Detect which cell encompasses the target text, then output its (x, y) center coordinate. 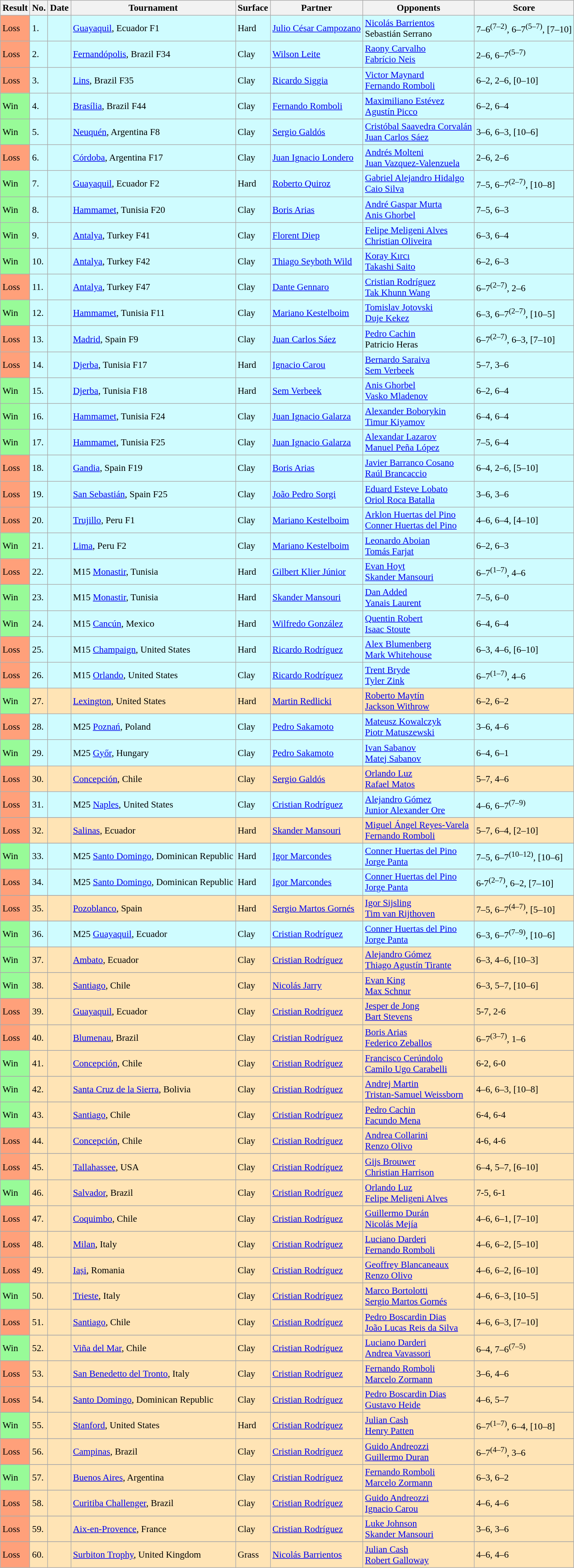
6–4, 2–6, [5–10] (524, 468)
8. (39, 209)
29. (39, 752)
42. (39, 1089)
4–6, 6–7(7–9) (524, 804)
Djerba, Tunisia F18 (153, 391)
Lima, Peru F2 (153, 546)
2–6, 6–7(5–7) (524, 54)
Salinas, Ecuador (153, 830)
Maximiliano Estévez Agustín Picco (418, 105)
11. (39, 287)
Guido Andreozzi Ignacio Carou (418, 1503)
7–5, 6–7(2–7), [10–8] (524, 184)
Ricardo Siggia (317, 80)
34. (39, 882)
58. (39, 1503)
7–5, 6–7(10–12), [10–6] (524, 856)
Florent Diep (317, 235)
24. (39, 623)
Milan, Italy (153, 1244)
3–6, 6–3, [10–6] (524, 132)
Alejandro Gómez Junior Alexander Ore (418, 804)
Eduard Esteve Lobato Oriol Roca Batalla (418, 494)
Guayaquil, Ecuador F1 (153, 28)
5. (39, 132)
35. (39, 908)
Arklon Huertas del Pino Conner Huertas del Pino (418, 520)
53. (39, 1374)
Ivan Sabanov Matej Sabanov (418, 752)
6–7(2–7), 6–3, [7–10] (524, 339)
Trujillo, Peru F1 (153, 520)
Surbiton Trophy, United Kingdom (153, 1554)
32. (39, 830)
4. (39, 105)
21. (39, 546)
M15 Orlando, United States (153, 675)
No. (39, 8)
Julian Cash Robert Galloway (418, 1554)
Andrea Collarini Renzo Olivo (418, 1141)
7–5, 6–7(4–7), [5–10] (524, 908)
7–5, 6–3 (524, 209)
6–7(2–7), 2–6 (524, 287)
Orlando Luz Felipe Meligeni Alves (418, 1193)
6. (39, 157)
Hammamet, Tunisia F11 (153, 313)
Guayaquil, Ecuador (153, 1011)
6–4, 6–1 (524, 752)
2. (39, 54)
6-4, 6-4 (524, 1115)
4–6, 6–1, [7–10] (524, 1218)
5–7, 4–6 (524, 779)
Anis Ghorbel Vasko Mladenov (418, 391)
Dan Added Yanais Laurent (418, 597)
47. (39, 1218)
Fernando Romboli (317, 105)
Alexandar Lazarov Manuel Peña López (418, 443)
San Sebastián, Spain F25 (153, 494)
Salvador, Brazil (153, 1193)
7–6(7–2), 6–7(5–7), [7–10] (524, 28)
43. (39, 1115)
M25 Guayaquil, Ecuador (153, 934)
6–3, 6–7(2–7), [10–5] (524, 313)
Bernardo Saraiva Sem Verbeek (418, 364)
Córdoba, Argentina F17 (153, 157)
22. (39, 571)
Campinas, Brazil (153, 1451)
Aix-en-Provence, France (153, 1529)
Evan King Max Schnur (418, 986)
M25 Naples, United States (153, 804)
16. (39, 416)
Gabriel Alejandro Hidalgo Caio Silva (418, 184)
Koray Kırcı Takashi Saito (418, 261)
4–6, 6–2, [5–10] (524, 1244)
44. (39, 1141)
57. (39, 1477)
Trieste, Italy (153, 1296)
Grass (253, 1554)
Pedro Cachin Patricio Heras (418, 339)
Stanford, United States (153, 1425)
18. (39, 468)
Curitiba Challenger, Brazil (153, 1503)
Antalya, Turkey F42 (153, 261)
7. (39, 184)
5–7, 3–6 (524, 364)
38. (39, 986)
Felipe Meligeni Alves Christian Oliveira (418, 235)
45. (39, 1166)
7-5, 6-1 (524, 1193)
Luciano Darderi Fernando Romboli (418, 1244)
59. (39, 1529)
6–3, 4–6, [6–10] (524, 649)
5–7, 6–4, [2–10] (524, 830)
6-2, 6-0 (524, 1063)
Gijs Brouwer Christian Harrison (418, 1166)
Orlando Luz Rafael Matos (418, 779)
Mateusz Kowalczyk Piotr Matuszewski (418, 727)
Guido Andreozzi Guillermo Duran (418, 1451)
39. (39, 1011)
Thiago Seyboth Wild (317, 261)
Francisco Cerúndolo Camilo Ugo Carabelli (418, 1063)
17. (39, 443)
40. (39, 1038)
M25 Győr, Hungary (153, 752)
Pedro Cachin Facundo Mena (418, 1115)
Opponents (418, 8)
Jesper de Jong Bart Stevens (418, 1011)
Andrej Martin Tristan-Samuel Weissborn (418, 1089)
6–3, 6–7(7–9), [10–6] (524, 934)
Santa Cruz de la Sierra, Bolivia (153, 1089)
Leonardo Aboian Tomás Farjat (418, 546)
6–3, 6–4 (524, 235)
7–5, 6–4 (524, 443)
Juan Carlos Sáez (317, 339)
30. (39, 779)
20. (39, 520)
52. (39, 1348)
19. (39, 494)
Score (524, 8)
15. (39, 391)
Pedro Boscardin Dias Gustavo Heide (418, 1399)
23. (39, 597)
Buenos Aires, Argentina (153, 1477)
João Pedro Sorgi (317, 494)
27. (39, 701)
Marco Bortolotti Sergio Martos Gornés (418, 1296)
Raony Carvalho Fabrício Neis (418, 54)
33. (39, 856)
Miguel Ángel Reyes-Varela Fernando Romboli (418, 830)
Geoffrey Blancaneaux Renzo Olivo (418, 1270)
51. (39, 1322)
André Gaspar Murta Anis Ghorbel (418, 209)
1. (39, 28)
M25 Poznań, Poland (153, 727)
26. (39, 675)
7–5, 6–0 (524, 597)
Victor Maynard Fernando Romboli (418, 80)
55. (39, 1425)
M15 Cancún, Mexico (153, 623)
10. (39, 261)
Wilfredo González (317, 623)
Cristóbal Saavedra Corvalán Juan Carlos Sáez (418, 132)
Tomislav Jotovski Duje Kekez (418, 313)
Madrid, Spain F9 (153, 339)
Alexander Boborykin Timur Kiyamov (418, 416)
Pozoblanco, Spain (153, 908)
54. (39, 1399)
12. (39, 313)
Date (59, 8)
Iași, Romania (153, 1270)
Lins, Brazil F35 (153, 80)
4–6, 6–3, [7–10] (524, 1322)
Guillermo Durán Nicolás Mejía (418, 1218)
Pedro Boscardin Dias João Lucas Reis da Silva (418, 1322)
Partner (317, 8)
6–7(4–7), 3–6 (524, 1451)
Julio César Campozano (317, 28)
Santo Domingo, Dominican Republic (153, 1399)
Antalya, Turkey F41 (153, 235)
49. (39, 1270)
Juan Ignacio Londero (317, 157)
4-6, 4-6 (524, 1141)
Antalya, Turkey F47 (153, 287)
Igor Sijsling Tim van Rijthoven (418, 908)
Hammamet, Tunisia F20 (153, 209)
60. (39, 1554)
Trent Bryde Tyler Zink (418, 675)
Roberto Quiroz (317, 184)
Surface (253, 8)
6–4, 7–6(7–5) (524, 1348)
6–4, 5–7, [6–10] (524, 1166)
San Benedetto del Tronto, Italy (153, 1374)
3. (39, 80)
Tournament (153, 8)
Alejandro Gómez Thiago Agustín Tirante (418, 959)
Nicolás Barrientos (317, 1554)
Lexington, United States (153, 701)
56. (39, 1451)
Tallahassee, USA (153, 1166)
6–3, 4–6, [10–3] (524, 959)
31. (39, 804)
4–6, 6–3, [10–8] (524, 1089)
4–6, 6–4, [4–10] (524, 520)
48. (39, 1244)
5-7, 2-6 (524, 1011)
Ignacio Carou (317, 364)
25. (39, 649)
9. (39, 235)
37. (39, 959)
Luke Johnson Skander Mansouri (418, 1529)
Viña del Mar, Chile (153, 1348)
Djerba, Tunisia F17 (153, 364)
Javier Barranco Cosano Raúl Brancaccio (418, 468)
6–7(1–7), 6–4, [10–8] (524, 1425)
Ambato, Ecuador (153, 959)
14. (39, 364)
Cristian Rodríguez Tak Khunn Wang (418, 287)
Gandia, Spain F19 (153, 468)
Wilson Leite (317, 54)
Nicolás Jarry (317, 986)
Evan Hoyt Skander Mansouri (418, 571)
Sergio Martos Gornés (317, 908)
Julian Cash Henry Patten (418, 1425)
46. (39, 1193)
4–6, 5–7 (524, 1399)
Brasília, Brazil F44 (153, 105)
Guayaquil, Ecuador F2 (153, 184)
Martin Redlicki (317, 701)
Blumenau, Brazil (153, 1038)
Hammamet, Tunisia F24 (153, 416)
Quentin Robert Isaac Stoute (418, 623)
4–6, 6–2, [6–10] (524, 1270)
6–3, 6–2 (524, 1477)
Fernandópolis, Brazil F34 (153, 54)
13. (39, 339)
Hammamet, Tunisia F25 (153, 443)
Dante Gennaro (317, 287)
Luciano Darderi Andrea Vavassori (418, 1348)
Gilbert Klier Júnior (317, 571)
6–7(3–7), 1–6 (524, 1038)
Coquimbo, Chile (153, 1218)
Roberto Maytín Jackson Withrow (418, 701)
Sem Verbeek (317, 391)
2–6, 2–6 (524, 157)
Boris Arias Federico Zeballos (418, 1038)
6–3, 5–7, [10–6] (524, 986)
Nicolás Barrientos Sebastián Serrano (418, 28)
Result (15, 8)
Neuquén, Argentina F8 (153, 132)
Alex Blumenberg Mark Whitehouse (418, 649)
Andrés Molteni Juan Vazquez-Valenzuela (418, 157)
6-7(2–7), 6–2, [7–10] (524, 882)
28. (39, 727)
41. (39, 1063)
6–2, 2–6, [0–10] (524, 80)
4–6, 6–3, [10–5] (524, 1296)
M15 Champaign, United States (153, 649)
6–2, 6–2 (524, 701)
36. (39, 934)
50. (39, 1296)
